Search for the cell housing the specified text and yield its (x, y) center coordinate. 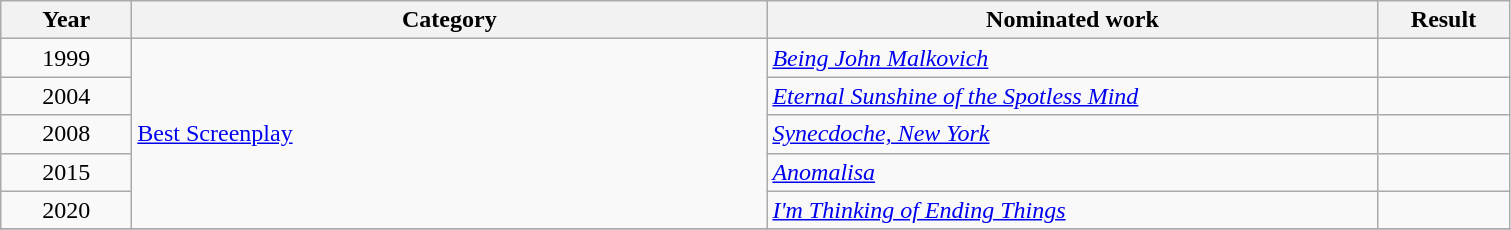
1999 (66, 58)
2015 (66, 172)
2020 (66, 210)
Year (66, 20)
Being John Malkovich (1072, 58)
2008 (66, 134)
Best Screenplay (450, 134)
I'm Thinking of Ending Things (1072, 210)
Anomalisa (1072, 172)
Category (450, 20)
Result (1444, 20)
Nominated work (1072, 20)
Eternal Sunshine of the Spotless Mind (1072, 96)
2004 (66, 96)
Synecdoche, New York (1072, 134)
